Output the (x, y) coordinate of the center of the cell containing the given text.  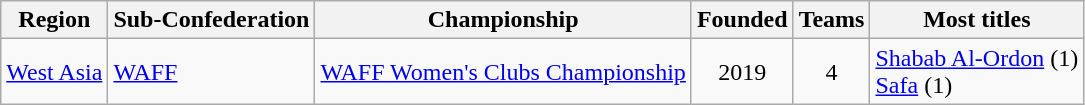
2019 (742, 72)
Most titles (977, 20)
Sub-Confederation (212, 20)
Championship (503, 20)
WAFF (212, 72)
4 (832, 72)
Teams (832, 20)
Shabab Al-Ordon (1) Safa (1) (977, 72)
Region (54, 20)
Founded (742, 20)
West Asia (54, 72)
WAFF Women's Clubs Championship (503, 72)
